Pinpoint the cell where the given text exists, returning its (X, Y) midpoint coordinate. 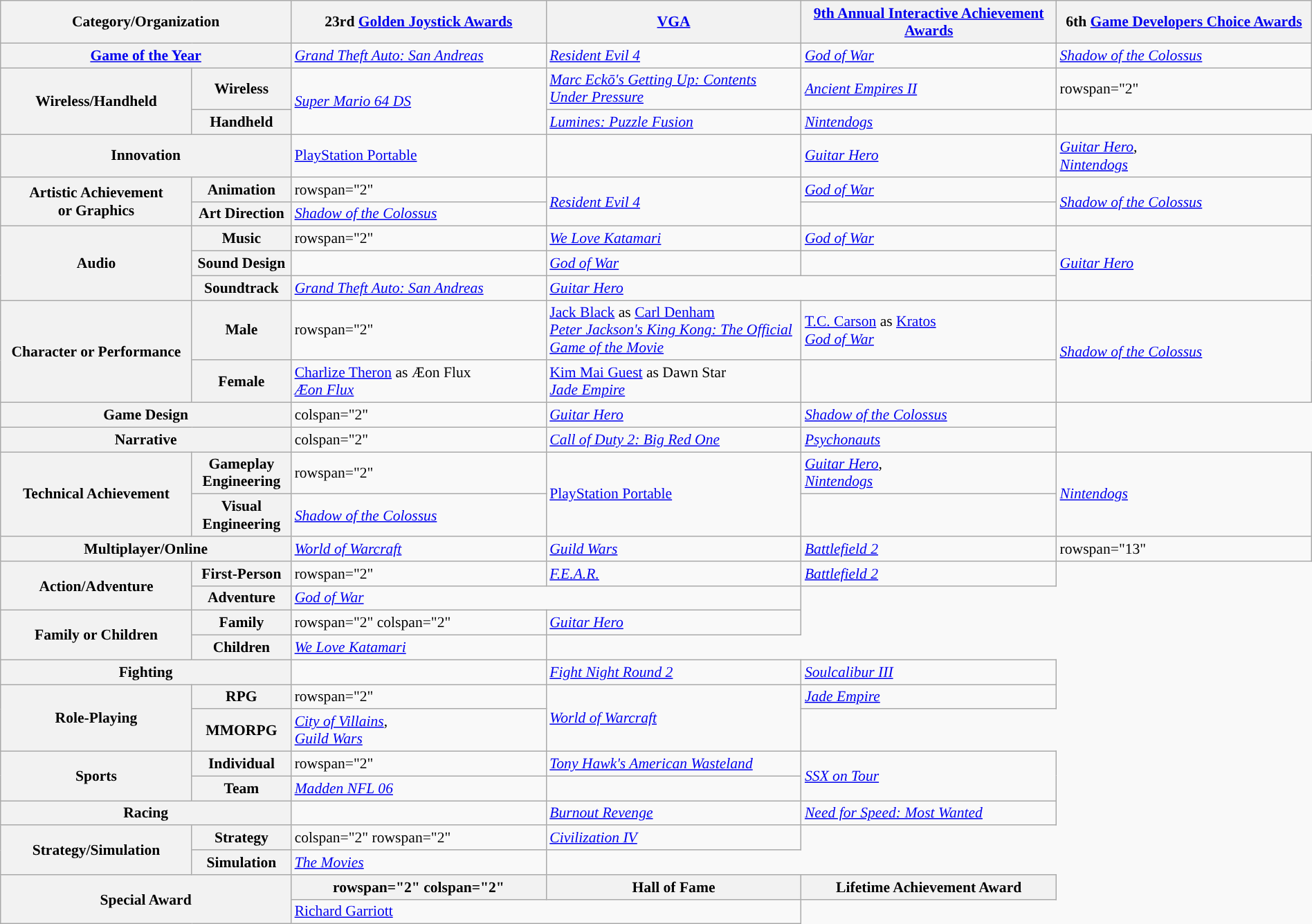
Animation (241, 189)
Wireless (241, 89)
Strategy/Simulation (96, 850)
Female (241, 381)
Visual Engineering (241, 515)
Hall of Fame (674, 887)
Music (241, 239)
Kim Mai Guest as Dawn StarJade Empire (674, 381)
Family (241, 623)
Marc Eckō's Getting Up: Contents Under Pressure (674, 89)
Simulation (241, 862)
Handheld (241, 123)
Fight Night Round 2 (674, 672)
Guild Wars (674, 549)
6th Game Developers Choice Awards (1185, 22)
Jade Empire (929, 696)
Game of the Year (146, 55)
First-Person (241, 573)
SSX on Tour (929, 775)
City of Villains,Guild Wars (419, 730)
Jack Black as Carl DenhamPeter Jackson's King Kong: The Official Game of the Movie (674, 331)
Soundtrack (241, 288)
T.C. Carson as KratosGod of War (929, 331)
Gameplay Engineering (241, 472)
Richard Garriott (547, 912)
Character or Performance (96, 352)
Role-Playing (96, 717)
F.E.A.R. (674, 573)
MMORPG (241, 730)
Call of Duty 2: Big Red One (674, 440)
Soulcalibur III (929, 672)
Innovation (146, 155)
Game Design (146, 415)
Individual (241, 763)
Team (241, 788)
VGA (674, 22)
Psychonauts (929, 440)
Action/Adventure (96, 586)
Multiplayer/Online (146, 549)
9th Annual Interactive Achievement Awards (929, 22)
Ancient Empires II (929, 89)
Artistic Achievementor Graphics (96, 201)
Art Direction (241, 214)
Family or Children (96, 635)
Burnout Revenge (674, 813)
Adventure (241, 598)
Audio (96, 263)
Civilization IV (674, 837)
Category/Organization (146, 22)
Male (241, 331)
Charlize Theron as Æon FluxÆon Flux (419, 381)
Children (241, 647)
colspan="2" rowspan="2" (419, 837)
Need for Speed: Most Wanted (929, 813)
Sound Design (241, 263)
Fighting (146, 672)
Tony Hawk's American Wasteland (674, 763)
Technical Achievement (96, 493)
Super Mario 64 DS (419, 101)
rowspan="13" (1185, 549)
Special Award (146, 898)
Strategy (241, 837)
Madden NFL 06 (419, 788)
23rd Golden Joystick Awards (419, 22)
Narrative (146, 440)
Lumines: Puzzle Fusion (674, 123)
Sports (96, 775)
Wireless/Handheld (96, 101)
Racing (146, 813)
The Movies (419, 862)
Lifetime Achievement Award (929, 887)
RPG (241, 696)
